Search for the cell housing the specified text and yield its (x, y) center coordinate. 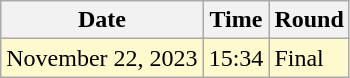
Round (309, 20)
November 22, 2023 (102, 58)
Final (309, 58)
Time (236, 20)
15:34 (236, 58)
Date (102, 20)
